Detect which cell encompasses the target text, then output its [x, y] center coordinate. 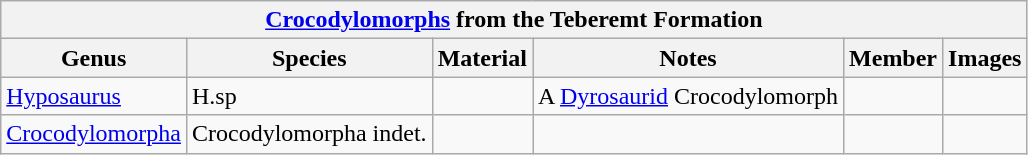
A Dyrosaurid Crocodylomorph [688, 96]
Member [894, 58]
Crocodylomorphs from the Teberemt Formation [514, 20]
Genus [94, 58]
Crocodylomorpha indet. [309, 134]
Material [482, 58]
Notes [688, 58]
Crocodylomorpha [94, 134]
Images [985, 58]
H.sp [309, 96]
Species [309, 58]
Hyposaurus [94, 96]
